Output the [X, Y] coordinate of the center of the cell containing the given text.  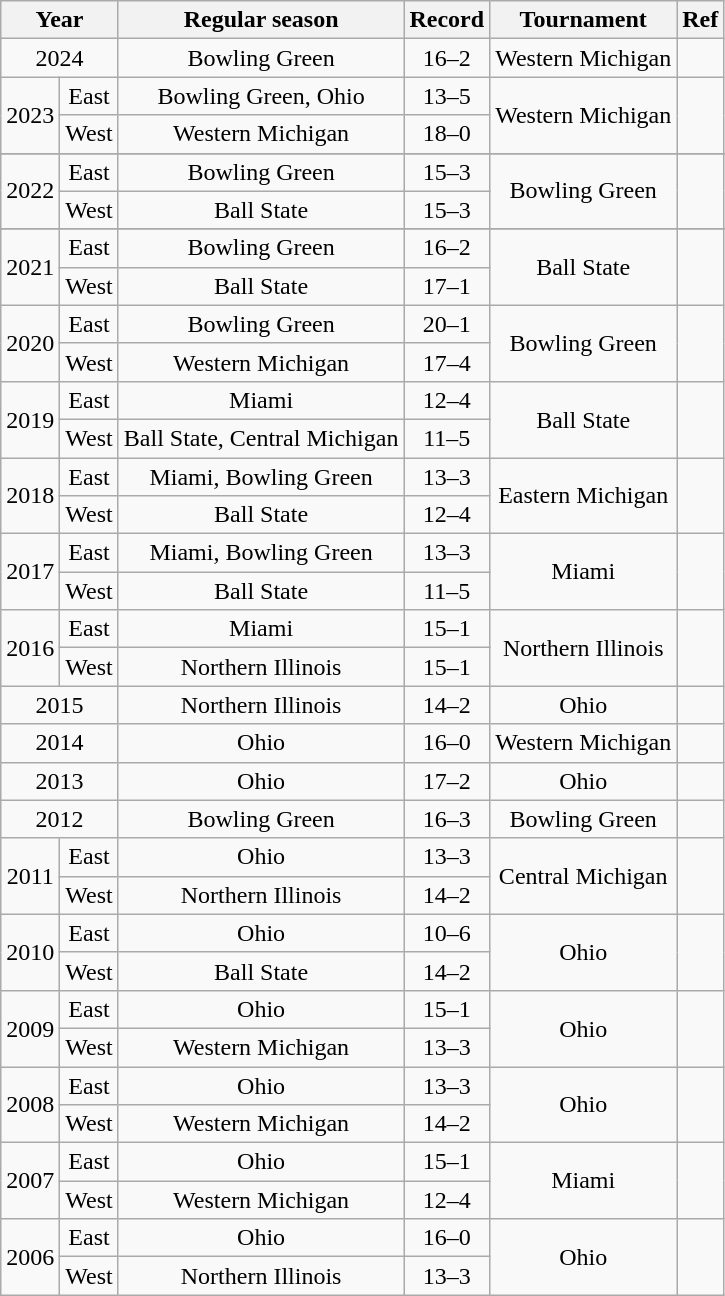
Central Michigan [584, 876]
Year [60, 20]
Bowling Green, Ohio [261, 96]
2013 [60, 781]
17–2 [447, 781]
13–5 [447, 96]
17–4 [447, 362]
2022 [30, 191]
2019 [30, 419]
2008 [30, 1104]
2021 [30, 267]
17–1 [447, 286]
16–3 [447, 819]
18–0 [447, 134]
Ref [700, 20]
Ball State, Central Michigan [261, 438]
2015 [60, 705]
2006 [30, 1257]
2014 [60, 743]
2018 [30, 496]
Record [447, 20]
Eastern Michigan [584, 496]
2010 [30, 952]
2009 [30, 1028]
2016 [30, 648]
2011 [30, 876]
20–1 [447, 324]
10–6 [447, 933]
2020 [30, 343]
Regular season [261, 20]
2024 [60, 58]
2023 [30, 115]
Tournament [584, 20]
2017 [30, 572]
2007 [30, 1181]
2012 [60, 819]
